Locate the cell with the specified text and output its (x, y) center coordinate. 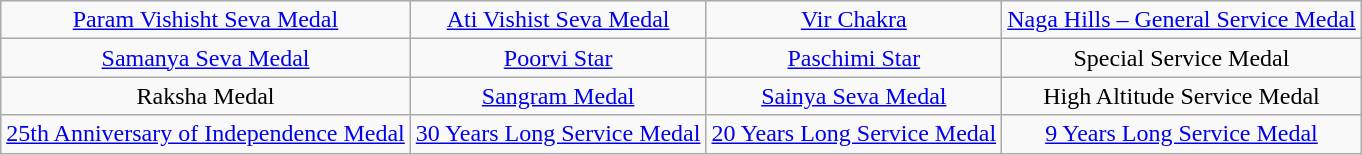
Ati Vishist Seva Medal (558, 20)
Paschimi Star (854, 58)
20 Years Long Service Medal (854, 134)
Sainya Seva Medal (854, 96)
Vir Chakra (854, 20)
High Altitude Service Medal (1182, 96)
Sangram Medal (558, 96)
25th Anniversary of Independence Medal (206, 134)
Samanya Seva Medal (206, 58)
Special Service Medal (1182, 58)
Param Vishisht Seva Medal (206, 20)
30 Years Long Service Medal (558, 134)
Raksha Medal (206, 96)
Poorvi Star (558, 58)
Naga Hills – General Service Medal (1182, 20)
9 Years Long Service Medal (1182, 134)
